Extract the (X, Y) coordinate from the center of the cell holding the provided text.  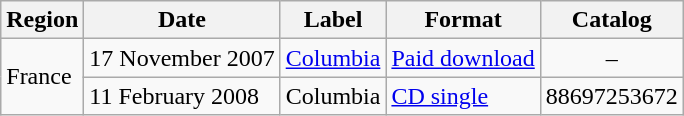
– (612, 58)
Date (182, 20)
Paid download (463, 58)
France (42, 77)
CD single (463, 96)
11 February 2008 (182, 96)
Format (463, 20)
Catalog (612, 20)
88697253672 (612, 96)
17 November 2007 (182, 58)
Label (333, 20)
Region (42, 20)
